From the cell containing the given text, extract its center point as (X, Y) coordinate. 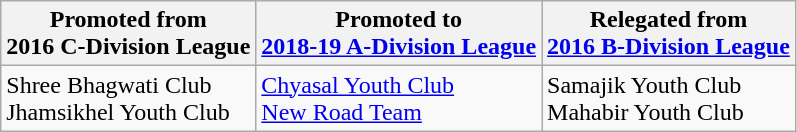
Promoted to2018-19 A-Division League (399, 34)
Promoted from2016 C-Division League (128, 34)
Shree Bhagwati ClubJhamsikhel Youth Club (128, 98)
Samajik Youth ClubMahabir Youth Club (669, 98)
Chyasal Youth ClubNew Road Team (399, 98)
Relegated from2016 B-Division League (669, 34)
